Find where the given text appears and provide that cell's center as [x, y] coordinate. 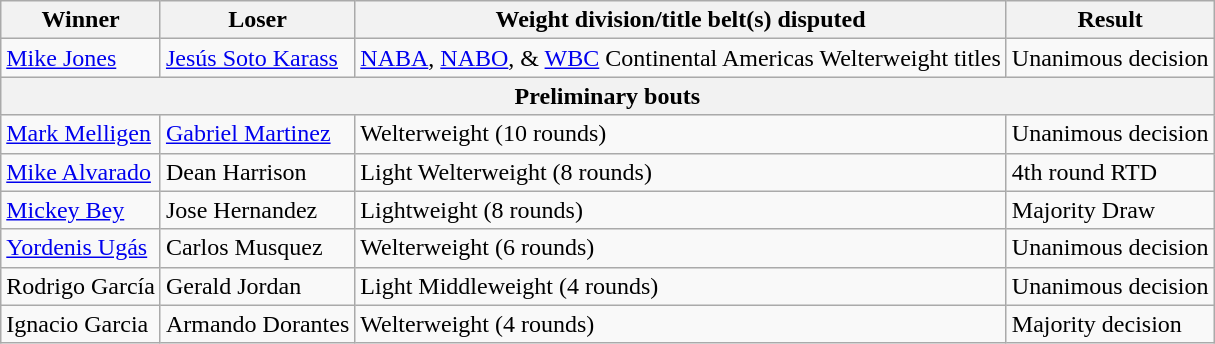
Majority Draw [1110, 210]
Mike Jones [81, 58]
Majority decision [1110, 324]
Gerald Jordan [257, 286]
Armando Dorantes [257, 324]
Jesús Soto Karass [257, 58]
Ignacio Garcia [81, 324]
4th round RTD [1110, 172]
Loser [257, 20]
Weight division/title belt(s) disputed [681, 20]
Gabriel Martinez [257, 134]
Welterweight (10 rounds) [681, 134]
Winner [81, 20]
Light Welterweight (8 rounds) [681, 172]
Preliminary bouts [608, 96]
Carlos Musquez [257, 248]
NABA, NABO, & WBC Continental Americas Welterweight titles [681, 58]
Lightweight (8 rounds) [681, 210]
Light Middleweight (4 rounds) [681, 286]
Welterweight (6 rounds) [681, 248]
Rodrigo García [81, 286]
Jose Hernandez [257, 210]
Mike Alvarado [81, 172]
Result [1110, 20]
Mickey Bey [81, 210]
Welterweight (4 rounds) [681, 324]
Dean Harrison [257, 172]
Mark Melligen [81, 134]
Yordenis Ugás [81, 248]
